Extract the [x, y] coordinate from the center of the cell holding the provided text.  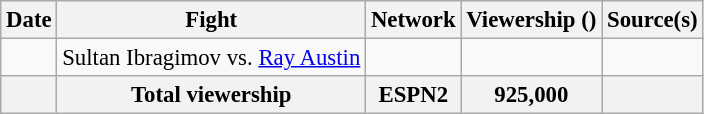
ESPN2 [414, 95]
Sultan Ibragimov vs. Ray Austin [212, 58]
925,000 [532, 95]
Total viewership [212, 95]
Fight [212, 20]
Date [29, 20]
Network [414, 20]
Source(s) [652, 20]
Viewership () [532, 20]
